Return the (x, y) coordinate for the center point of the cell that contains the specified text.  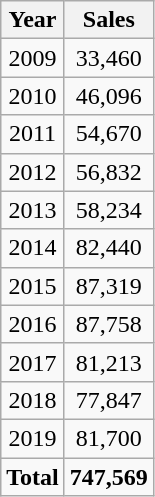
747,569 (108, 477)
2017 (33, 362)
82,440 (108, 248)
Sales (108, 20)
2012 (33, 172)
2019 (33, 438)
2010 (33, 96)
33,460 (108, 58)
87,758 (108, 324)
58,234 (108, 210)
87,319 (108, 286)
2016 (33, 324)
46,096 (108, 96)
Total (33, 477)
81,213 (108, 362)
81,700 (108, 438)
2013 (33, 210)
56,832 (108, 172)
77,847 (108, 400)
2009 (33, 58)
2014 (33, 248)
2011 (33, 134)
2015 (33, 286)
2018 (33, 400)
Year (33, 20)
54,670 (108, 134)
